Pinpoint the cell where the given text exists, returning its (x, y) midpoint coordinate. 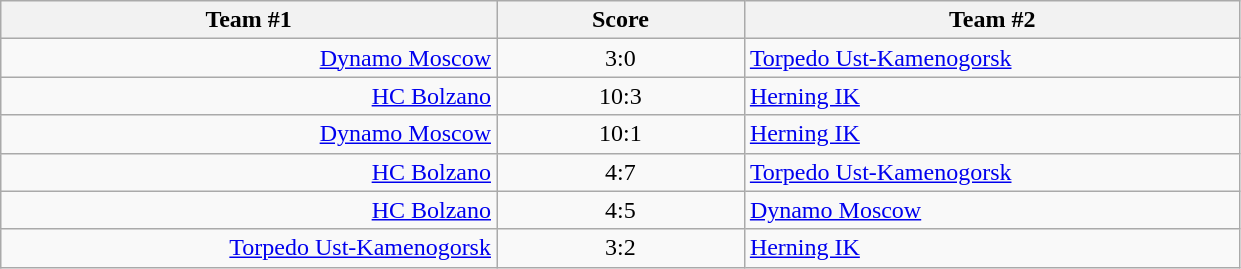
Score (620, 20)
Team #2 (992, 20)
10:3 (620, 96)
3:2 (620, 248)
4:5 (620, 210)
10:1 (620, 134)
3:0 (620, 58)
4:7 (620, 172)
Team #1 (249, 20)
